From the cell containing the given text, extract its center point as [x, y] coordinate. 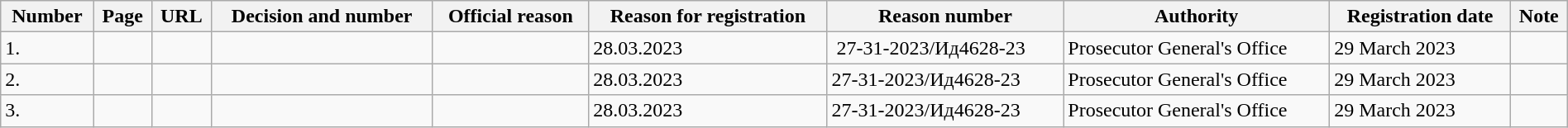
Registration date [1421, 17]
1. [47, 48]
Number [47, 17]
Page [122, 17]
Reason number [945, 17]
Note [1538, 17]
URL [181, 17]
Authority [1197, 17]
2. [47, 79]
Official reason [511, 17]
Decision and number [322, 17]
Reason for registration [708, 17]
3. [47, 111]
